Scan for the cell matching the given text and deliver its (x, y) coordinate at center. 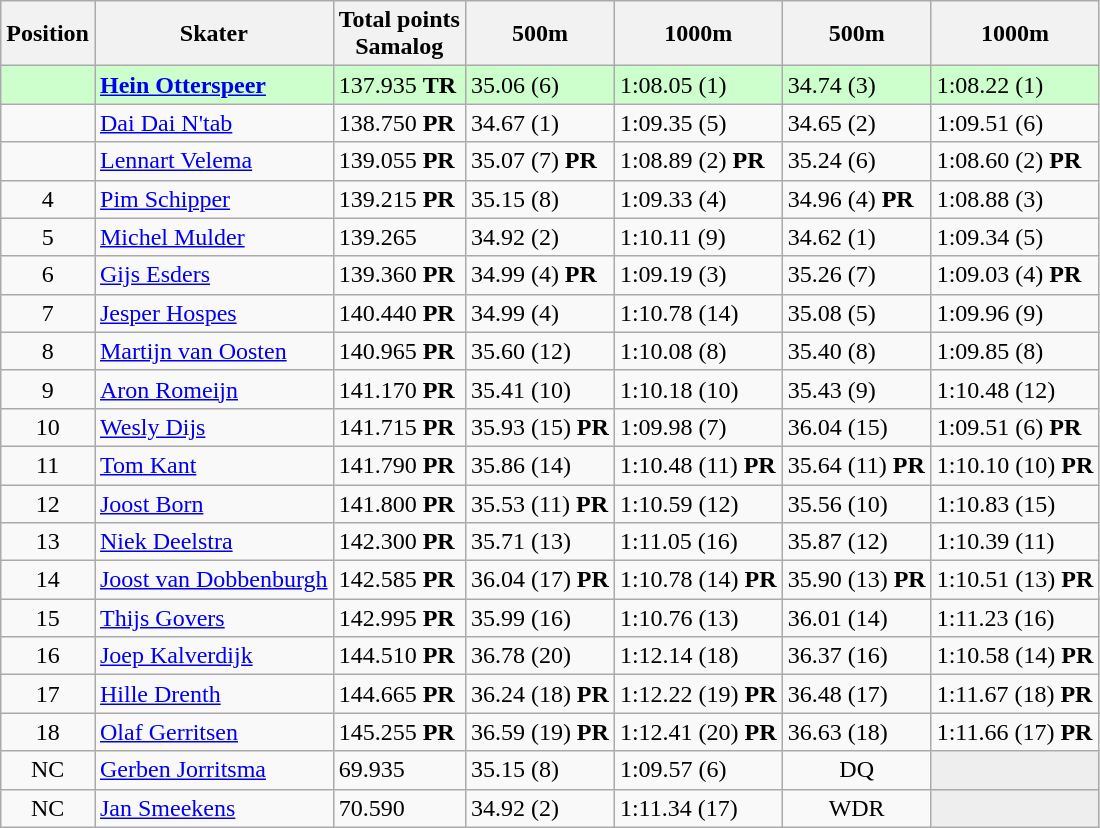
1:12.14 (18) (698, 656)
Gijs Esders (214, 275)
35.26 (7) (856, 275)
36.24 (18) PR (540, 694)
35.99 (16) (540, 618)
Wesly Dijs (214, 427)
Niek Deelstra (214, 542)
1:10.10 (10) PR (1015, 465)
WDR (856, 808)
141.790 PR (399, 465)
Joost Born (214, 503)
1:08.05 (1) (698, 85)
35.60 (12) (540, 351)
17 (48, 694)
5 (48, 237)
1:10.76 (13) (698, 618)
142.300 PR (399, 542)
4 (48, 199)
34.99 (4) PR (540, 275)
35.93 (15) PR (540, 427)
1:10.48 (12) (1015, 389)
1:09.85 (8) (1015, 351)
Joep Kalverdijk (214, 656)
12 (48, 503)
Olaf Gerritsen (214, 732)
35.06 (6) (540, 85)
1:09.34 (5) (1015, 237)
1:11.66 (17) PR (1015, 732)
34.67 (1) (540, 123)
36.78 (20) (540, 656)
139.265 (399, 237)
144.510 PR (399, 656)
139.360 PR (399, 275)
36.63 (18) (856, 732)
Thijs Govers (214, 618)
1:11.23 (16) (1015, 618)
1:10.83 (15) (1015, 503)
1:11.05 (16) (698, 542)
1:09.96 (9) (1015, 313)
1:12.22 (19) PR (698, 694)
35.87 (12) (856, 542)
1:09.51 (6) (1015, 123)
1:08.88 (3) (1015, 199)
Jesper Hospes (214, 313)
35.90 (13) PR (856, 580)
142.995 PR (399, 618)
1:10.51 (13) PR (1015, 580)
145.255 PR (399, 732)
36.04 (15) (856, 427)
Michel Mulder (214, 237)
1:09.33 (4) (698, 199)
DQ (856, 770)
140.965 PR (399, 351)
34.99 (4) (540, 313)
1:09.35 (5) (698, 123)
Total points Samalog (399, 34)
34.74 (3) (856, 85)
1:09.19 (3) (698, 275)
141.170 PR (399, 389)
Lennart Velema (214, 161)
Hein Otterspeer (214, 85)
34.96 (4) PR (856, 199)
141.800 PR (399, 503)
Gerben Jorritsma (214, 770)
1:10.58 (14) PR (1015, 656)
139.055 PR (399, 161)
34.65 (2) (856, 123)
8 (48, 351)
34.62 (1) (856, 237)
Pim Schipper (214, 199)
1:11.34 (17) (698, 808)
Skater (214, 34)
35.41 (10) (540, 389)
9 (48, 389)
36.04 (17) PR (540, 580)
Tom Kant (214, 465)
18 (48, 732)
35.24 (6) (856, 161)
Martijn van Oosten (214, 351)
7 (48, 313)
137.935 TR (399, 85)
1:10.78 (14) PR (698, 580)
13 (48, 542)
36.37 (16) (856, 656)
1:09.57 (6) (698, 770)
70.590 (399, 808)
36.01 (14) (856, 618)
1:11.67 (18) PR (1015, 694)
1:10.08 (8) (698, 351)
142.585 PR (399, 580)
141.715 PR (399, 427)
35.64 (11) PR (856, 465)
35.08 (5) (856, 313)
35.53 (11) PR (540, 503)
35.07 (7) PR (540, 161)
35.71 (13) (540, 542)
35.40 (8) (856, 351)
Aron Romeijn (214, 389)
1:08.22 (1) (1015, 85)
1:10.78 (14) (698, 313)
14 (48, 580)
144.665 PR (399, 694)
1:10.48 (11) PR (698, 465)
1:09.51 (6) PR (1015, 427)
1:08.89 (2) PR (698, 161)
1:08.60 (2) PR (1015, 161)
69.935 (399, 770)
11 (48, 465)
36.48 (17) (856, 694)
Hille Drenth (214, 694)
35.86 (14) (540, 465)
6 (48, 275)
Position (48, 34)
16 (48, 656)
139.215 PR (399, 199)
Jan Smeekens (214, 808)
1:12.41 (20) PR (698, 732)
1:09.98 (7) (698, 427)
Joost van Dobbenburgh (214, 580)
36.59 (19) PR (540, 732)
1:10.11 (9) (698, 237)
35.56 (10) (856, 503)
15 (48, 618)
1:10.18 (10) (698, 389)
140.440 PR (399, 313)
138.750 PR (399, 123)
35.43 (9) (856, 389)
1:09.03 (4) PR (1015, 275)
Dai Dai N'tab (214, 123)
1:10.39 (11) (1015, 542)
10 (48, 427)
1:10.59 (12) (698, 503)
